Return [X, Y] of the center of cell containing provided text 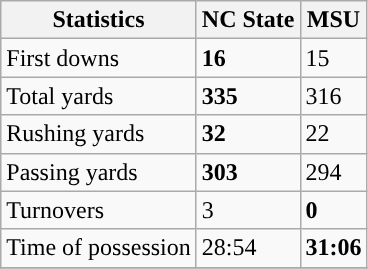
294 [334, 172]
31:06 [334, 248]
303 [248, 172]
16 [248, 58]
First downs [99, 58]
32 [248, 134]
Passing yards [99, 172]
Statistics [99, 20]
Rushing yards [99, 134]
335 [248, 96]
Time of possession [99, 248]
28:54 [248, 248]
NC State [248, 20]
316 [334, 96]
Turnovers [99, 210]
22 [334, 134]
MSU [334, 20]
3 [248, 210]
15 [334, 58]
0 [334, 210]
Total yards [99, 96]
